Capture the cell that displays the provided text and extract its (X, Y) central coordinate. 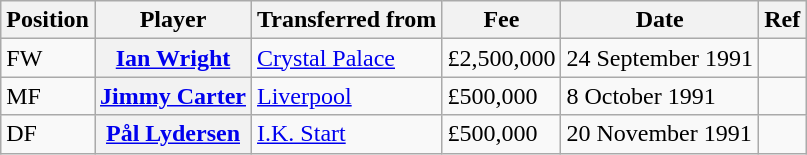
Position (48, 20)
Player (172, 20)
Date (660, 20)
Ian Wright (172, 58)
Crystal Palace (347, 58)
Fee (502, 20)
Pål Lydersen (172, 134)
I.K. Start (347, 134)
Liverpool (347, 96)
8 October 1991 (660, 96)
Transferred from (347, 20)
DF (48, 134)
£2,500,000 (502, 58)
Ref (782, 20)
Jimmy Carter (172, 96)
20 November 1991 (660, 134)
MF (48, 96)
FW (48, 58)
24 September 1991 (660, 58)
